Locate the cell with the specified text and output its (X, Y) center coordinate. 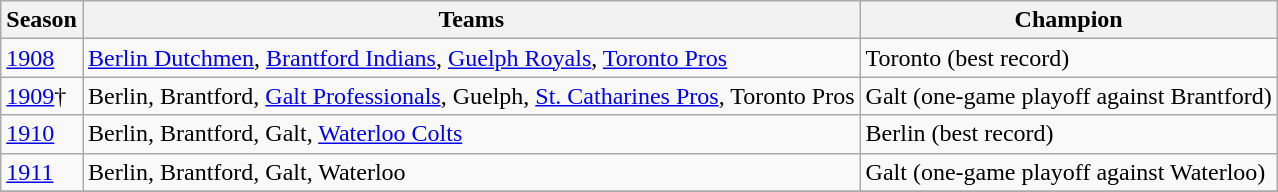
Toronto (best record) (1068, 58)
Berlin, Brantford, Galt, Waterloo (471, 172)
Teams (471, 20)
1910 (42, 134)
Berlin Dutchmen, Brantford Indians, Guelph Royals, Toronto Pros (471, 58)
Champion (1068, 20)
Berlin, Brantford, Galt Professionals, Guelph, St. Catharines Pros, Toronto Pros (471, 96)
1908 (42, 58)
Season (42, 20)
1909† (42, 96)
Galt (one-game playoff against Brantford) (1068, 96)
Galt (one-game playoff against Waterloo) (1068, 172)
1911 (42, 172)
Berlin, Brantford, Galt, Waterloo Colts (471, 134)
Berlin (best record) (1068, 134)
